Find where the given text appears and provide that cell's center as (X, Y) coordinate. 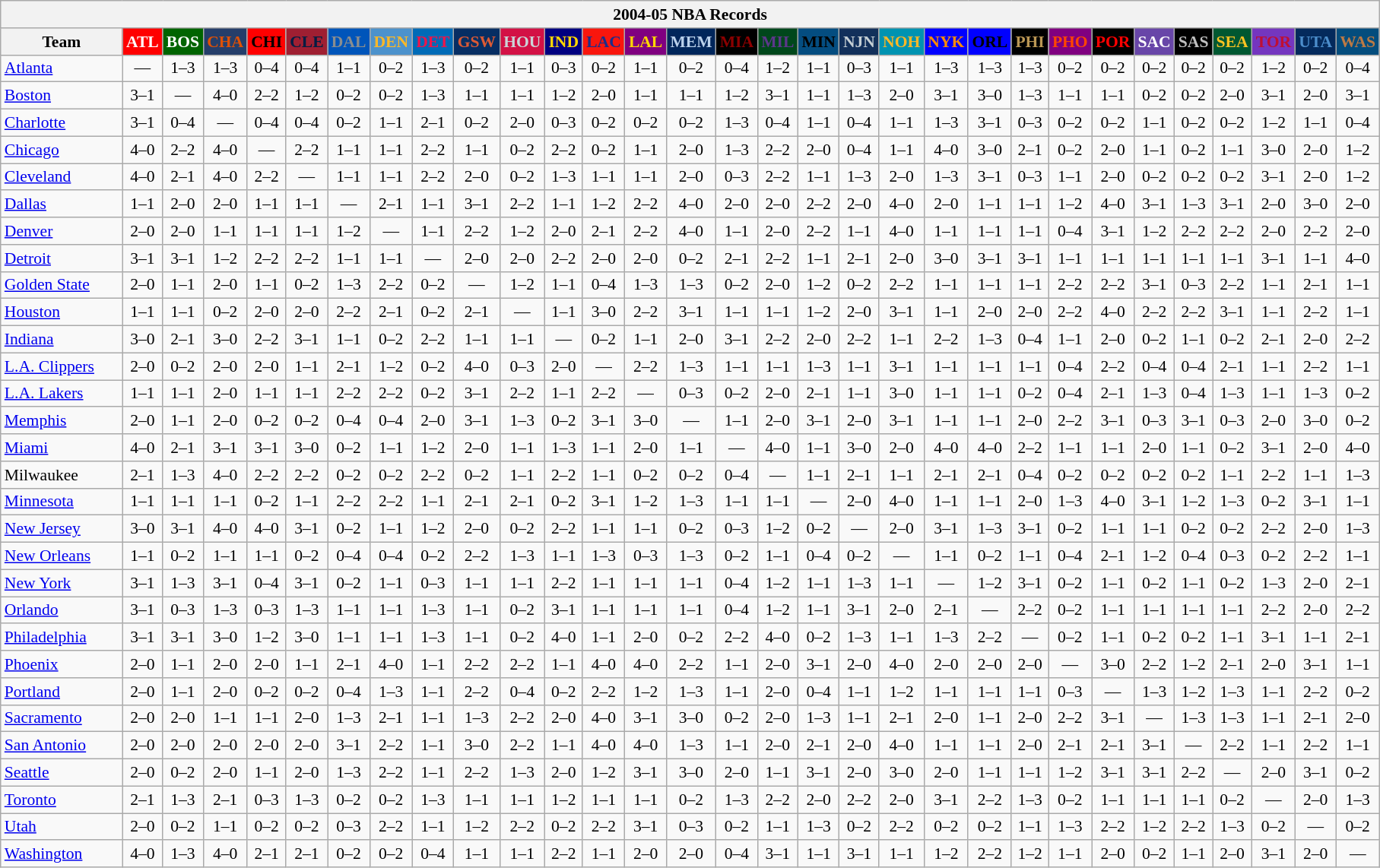
CHA (225, 42)
Portland (62, 692)
GSW (477, 42)
CHI (266, 42)
Utah (62, 827)
Miami (62, 448)
SEA (1232, 42)
L.A. Clippers (62, 366)
Detroit (62, 258)
Dallas (62, 204)
SAS (1194, 42)
MEM (690, 42)
Atlanta (62, 68)
Minnesota (62, 502)
Memphis (62, 421)
WAS (1358, 42)
Chicago (62, 150)
Sacramento (62, 718)
MIA (737, 42)
Phoenix (62, 664)
BOS (182, 42)
Toronto (62, 800)
Team (62, 42)
Cleveland (62, 177)
PHI (1029, 42)
UTA (1315, 42)
DAL (349, 42)
Charlotte (62, 123)
NOH (902, 42)
IND (563, 42)
Houston (62, 312)
New York (62, 583)
TOR (1274, 42)
Orlando (62, 610)
LAL (646, 42)
DET (433, 42)
DEN (391, 42)
Philadelphia (62, 638)
ORL (990, 42)
CLE (307, 42)
SAC (1154, 42)
LAC (604, 42)
Indiana (62, 340)
Washington (62, 854)
Boston (62, 96)
MIN (818, 42)
ATL (143, 42)
Milwaukee (62, 475)
Denver (62, 231)
New Jersey (62, 529)
POR (1113, 42)
Seattle (62, 773)
L.A. Lakers (62, 394)
NYK (946, 42)
2004-05 NBA Records (690, 14)
Golden State (62, 285)
New Orleans (62, 556)
NJN (859, 42)
San Antonio (62, 746)
HOU (522, 42)
MIL (777, 42)
PHO (1071, 42)
